Return the (x, y) coordinate for the center point of the cell that contains the specified text.  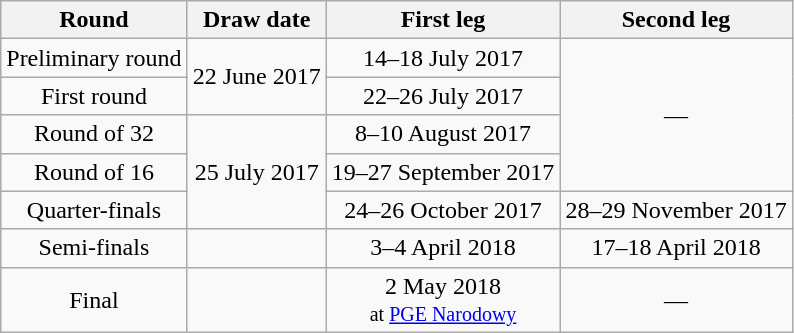
8–10 August 2017 (443, 134)
3–4 April 2018 (443, 248)
Quarter-finals (94, 210)
25 July 2017 (256, 172)
Second leg (676, 20)
Draw date (256, 20)
Round of 16 (94, 172)
17–18 April 2018 (676, 248)
Semi-finals (94, 248)
22 June 2017 (256, 77)
First round (94, 96)
2 May 2018at PGE Narodowy (443, 300)
Round of 32 (94, 134)
First leg (443, 20)
24–26 October 2017 (443, 210)
14–18 July 2017 (443, 58)
Final (94, 300)
Round (94, 20)
28–29 November 2017 (676, 210)
22–26 July 2017 (443, 96)
19–27 September 2017 (443, 172)
Preliminary round (94, 58)
